Return the [X, Y] coordinate for the center point of the cell that contains the specified text.  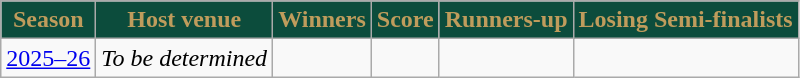
Score [405, 20]
Host venue [184, 20]
Runners-up [506, 20]
Season [48, 20]
Winners [322, 20]
Losing Semi-finalists [686, 20]
To be determined [184, 58]
2025–26 [48, 58]
